Determine the [x, y] coordinate at the center of the cell enclosing the given text.  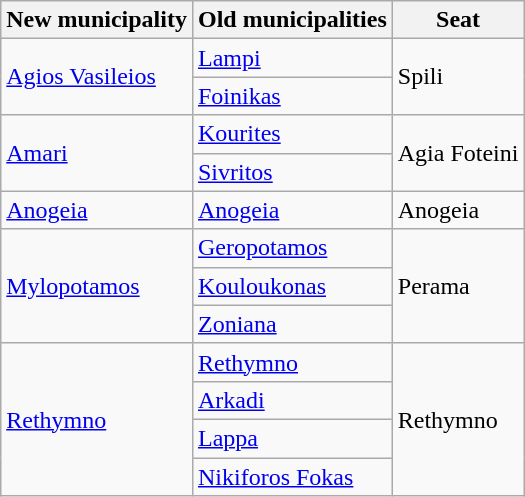
Agia Foteini [458, 153]
Arkadi [292, 400]
Lappa [292, 438]
Perama [458, 286]
Mylopotamos [97, 286]
Seat [458, 20]
New municipality [97, 20]
Kourites [292, 134]
Amari [97, 153]
Foinikas [292, 96]
Old municipalities [292, 20]
Lampi [292, 58]
Kouloukonas [292, 286]
Agios Vasileios [97, 77]
Spili [458, 77]
Geropotamos [292, 248]
Nikiforos Fokas [292, 477]
Zoniana [292, 324]
Sivritos [292, 172]
